Return (X, Y) of the center of cell containing provided text 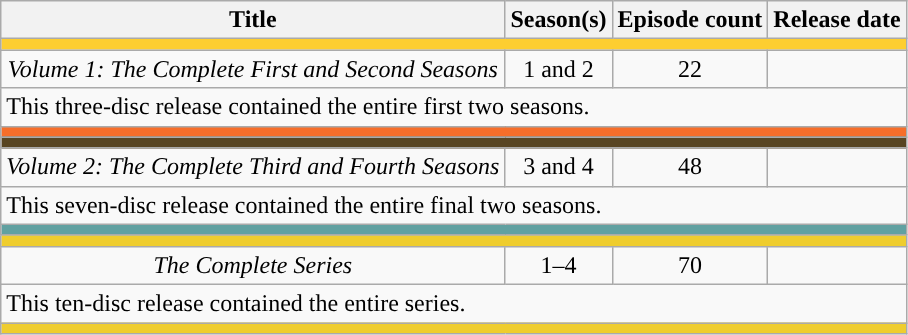
Volume 1: The Complete First and Second Seasons (253, 69)
1 and 2 (558, 69)
This seven-disc release contained the entire final two seasons. (454, 205)
Title (253, 20)
1–4 (558, 265)
48 (690, 167)
Episode count (690, 20)
This three-disc release contained the entire first two seasons. (454, 107)
70 (690, 265)
This ten-disc release contained the entire series. (454, 303)
Season(s) (558, 20)
22 (690, 69)
Release date (837, 20)
Volume 2: The Complete Third and Fourth Seasons (253, 167)
3 and 4 (558, 167)
The Complete Series (253, 265)
